Provide the [x, y] coordinate of the cell's center where the given text is located.  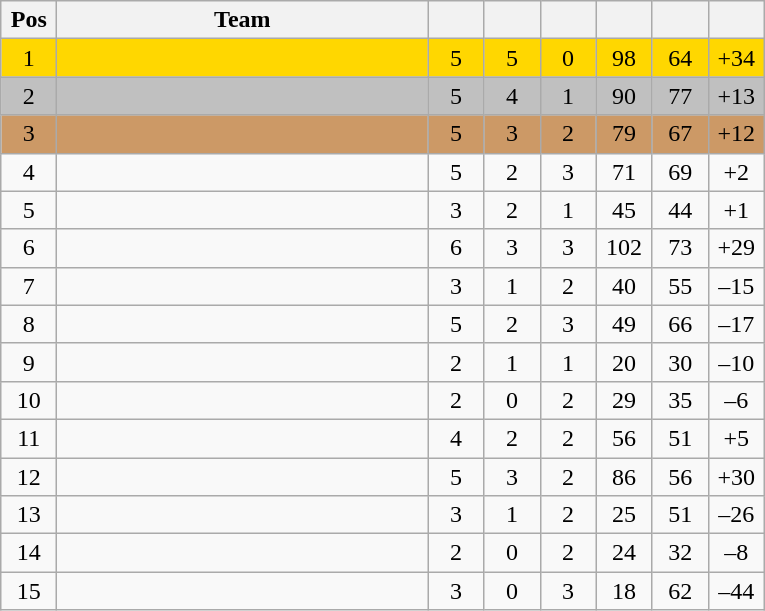
71 [624, 172]
11 [29, 438]
64 [680, 58]
+29 [736, 248]
49 [624, 324]
–8 [736, 553]
90 [624, 96]
15 [29, 591]
66 [680, 324]
98 [624, 58]
+12 [736, 134]
44 [680, 210]
12 [29, 477]
–44 [736, 591]
77 [680, 96]
–15 [736, 286]
40 [624, 286]
86 [624, 477]
30 [680, 362]
+2 [736, 172]
Team [242, 20]
+34 [736, 58]
+5 [736, 438]
25 [624, 515]
20 [624, 362]
–10 [736, 362]
29 [624, 400]
18 [624, 591]
–6 [736, 400]
–17 [736, 324]
+30 [736, 477]
7 [29, 286]
79 [624, 134]
10 [29, 400]
13 [29, 515]
73 [680, 248]
+13 [736, 96]
14 [29, 553]
8 [29, 324]
32 [680, 553]
69 [680, 172]
35 [680, 400]
–26 [736, 515]
+1 [736, 210]
Pos [29, 20]
45 [624, 210]
24 [624, 553]
9 [29, 362]
62 [680, 591]
67 [680, 134]
102 [624, 248]
55 [680, 286]
